Determine the [X, Y] coordinate at the center of the cell enclosing the given text.  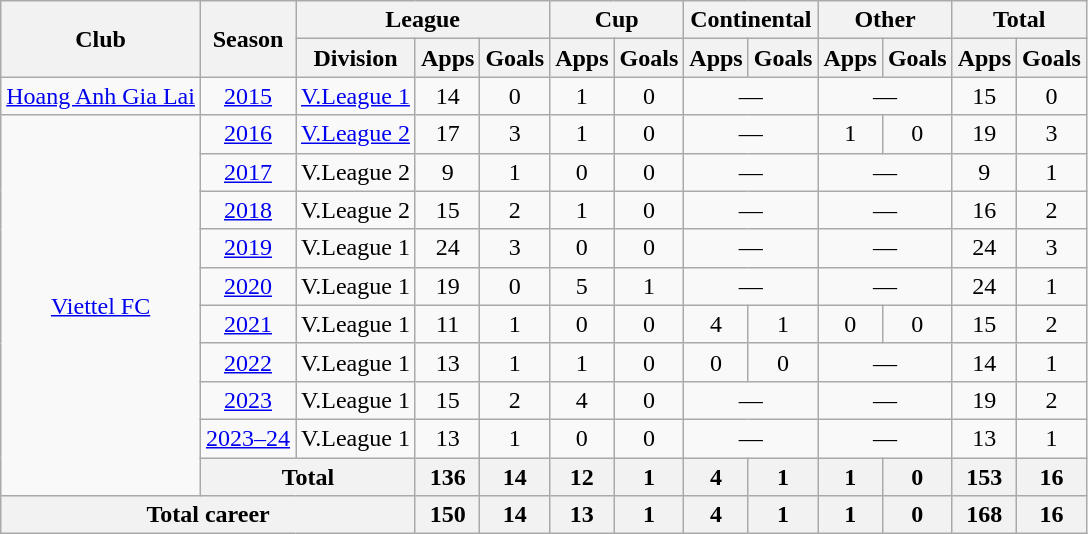
Other [885, 20]
2015 [248, 96]
2023–24 [248, 438]
153 [984, 477]
168 [984, 515]
2019 [248, 248]
Viettel FC [101, 306]
150 [447, 515]
Total career [208, 515]
League [423, 20]
2021 [248, 324]
Season [248, 39]
2022 [248, 362]
11 [447, 324]
2017 [248, 172]
2023 [248, 400]
Continental [751, 20]
2018 [248, 210]
Club [101, 39]
5 [582, 286]
Division [356, 58]
2016 [248, 134]
Hoang Anh Gia Lai [101, 96]
136 [447, 477]
12 [582, 477]
Cup [617, 20]
2020 [248, 286]
17 [447, 134]
